Search for the cell housing the specified text and yield its [x, y] center coordinate. 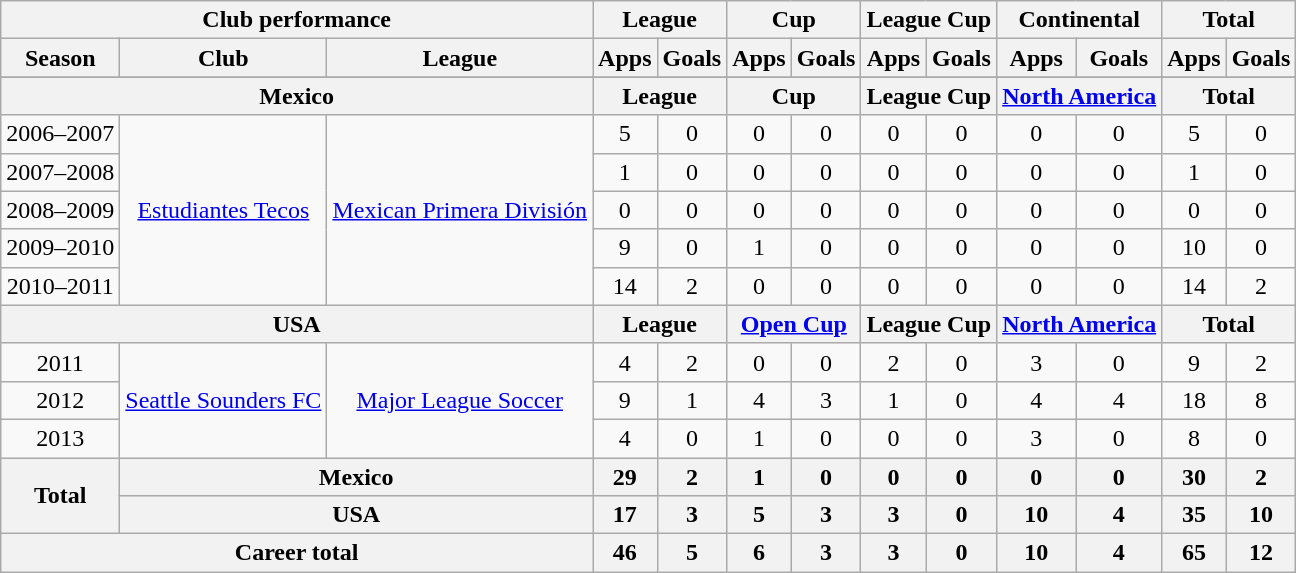
Club [224, 58]
2009–2010 [60, 248]
Open Cup [794, 324]
6 [759, 553]
2013 [60, 438]
18 [1194, 400]
Major League Soccer [460, 400]
Seattle Sounders FC [224, 400]
46 [625, 553]
2007–2008 [60, 172]
2012 [60, 400]
2008–2009 [60, 210]
65 [1194, 553]
Continental [1080, 20]
35 [1194, 515]
2011 [60, 362]
Season [60, 58]
12 [1261, 553]
29 [625, 477]
2006–2007 [60, 134]
30 [1194, 477]
Club performance [297, 20]
Mexican Primera División [460, 210]
2010–2011 [60, 286]
17 [625, 515]
Estudiantes Tecos [224, 210]
Career total [297, 553]
